Return (X, Y) of the center of cell containing provided text 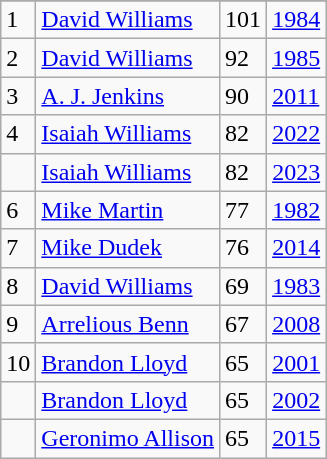
2014 (296, 248)
76 (244, 248)
1983 (296, 286)
6 (18, 210)
7 (18, 248)
8 (18, 286)
92 (244, 58)
2 (18, 58)
A. J. Jenkins (128, 96)
101 (244, 20)
2008 (296, 324)
2002 (296, 400)
Geronimo Allison (128, 438)
2022 (296, 134)
1984 (296, 20)
2001 (296, 362)
9 (18, 324)
69 (244, 286)
3 (18, 96)
77 (244, 210)
4 (18, 134)
Mike Dudek (128, 248)
Arrelious Benn (128, 324)
1982 (296, 210)
1985 (296, 58)
67 (244, 324)
1 (18, 20)
2011 (296, 96)
90 (244, 96)
10 (18, 362)
Mike Martin (128, 210)
2015 (296, 438)
2023 (296, 172)
